Provide the [X, Y] coordinate of the cell's center where the given text is located.  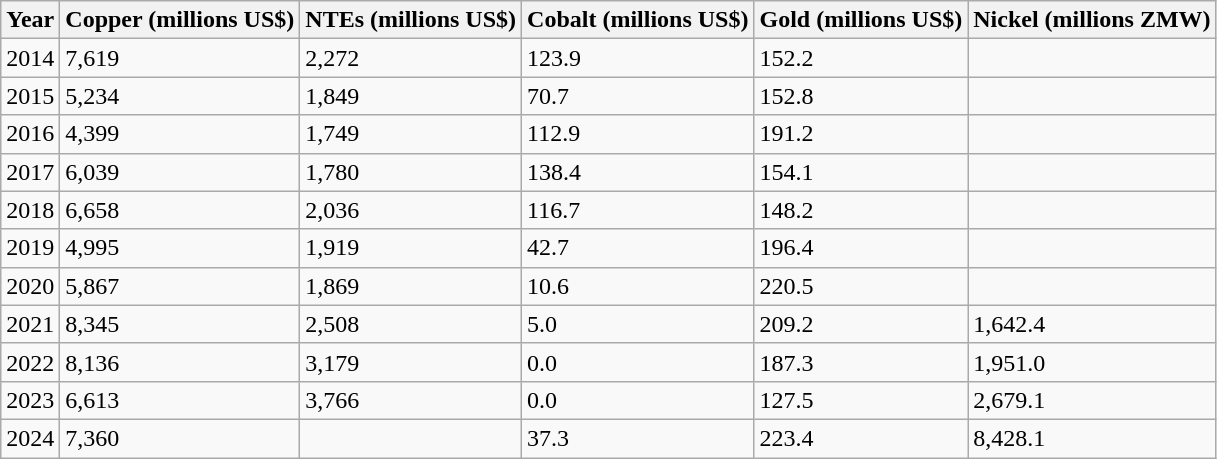
223.4 [861, 438]
1,780 [411, 172]
70.7 [638, 96]
112.9 [638, 134]
2019 [30, 248]
6,658 [180, 210]
2,272 [411, 58]
1,642.4 [1092, 324]
209.2 [861, 324]
10.6 [638, 286]
2018 [30, 210]
148.2 [861, 210]
37.3 [638, 438]
8,345 [180, 324]
NTEs (millions US$) [411, 20]
6,039 [180, 172]
2021 [30, 324]
196.4 [861, 248]
2,508 [411, 324]
2,036 [411, 210]
187.3 [861, 362]
3,766 [411, 400]
42.7 [638, 248]
1,749 [411, 134]
191.2 [861, 134]
6,613 [180, 400]
5,867 [180, 286]
Gold (millions US$) [861, 20]
5,234 [180, 96]
2015 [30, 96]
4,399 [180, 134]
138.4 [638, 172]
8,136 [180, 362]
154.1 [861, 172]
Cobalt (millions US$) [638, 20]
8,428.1 [1092, 438]
220.5 [861, 286]
2017 [30, 172]
2020 [30, 286]
2022 [30, 362]
116.7 [638, 210]
5.0 [638, 324]
3,179 [411, 362]
2023 [30, 400]
2016 [30, 134]
2024 [30, 438]
1,919 [411, 248]
1,849 [411, 96]
2014 [30, 58]
Copper (millions US$) [180, 20]
7,619 [180, 58]
127.5 [861, 400]
152.2 [861, 58]
7,360 [180, 438]
2,679.1 [1092, 400]
1,951.0 [1092, 362]
152.8 [861, 96]
123.9 [638, 58]
Year [30, 20]
1,869 [411, 286]
4,995 [180, 248]
Nickel (millions ZMW) [1092, 20]
